Capture the cell that displays the provided text and extract its [x, y] central coordinate. 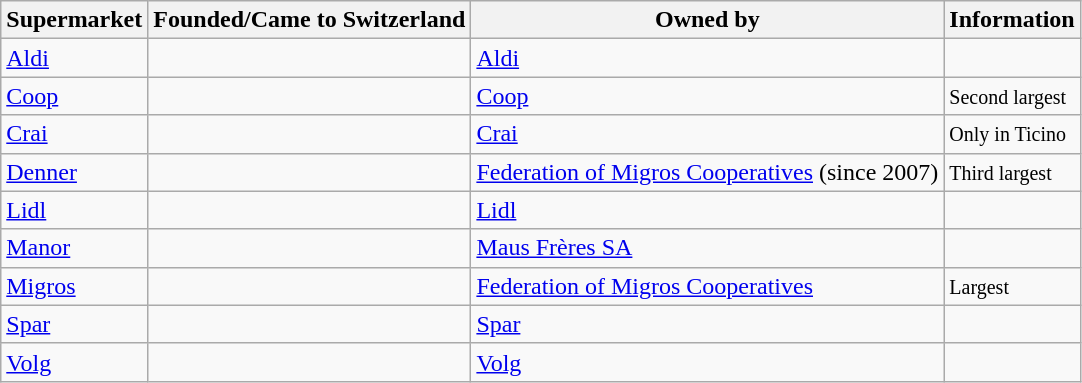
Second largest [1012, 96]
Federation of Migros Cooperatives (since 2007) [708, 172]
Supermarket [74, 20]
Founded/Came to Switzerland [310, 20]
Federation of Migros Cooperatives [708, 286]
Information [1012, 20]
Denner [74, 172]
Owned by [708, 20]
Manor [74, 248]
Maus Frères SA [708, 248]
Third largest [1012, 172]
Largest [1012, 286]
Only in Ticino [1012, 134]
Migros [74, 286]
